Determine the (x, y) coordinate at the center of the cell enclosing the given text.  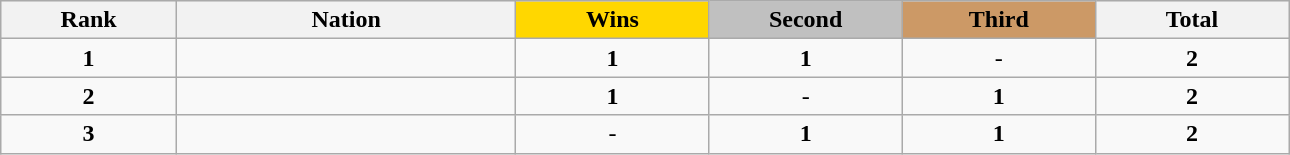
Nation (346, 20)
3 (89, 134)
Wins (612, 20)
Rank (89, 20)
Second (806, 20)
Third (998, 20)
Total (1192, 20)
